Return the [X, Y] coordinate for the center point of the cell that contains the specified text.  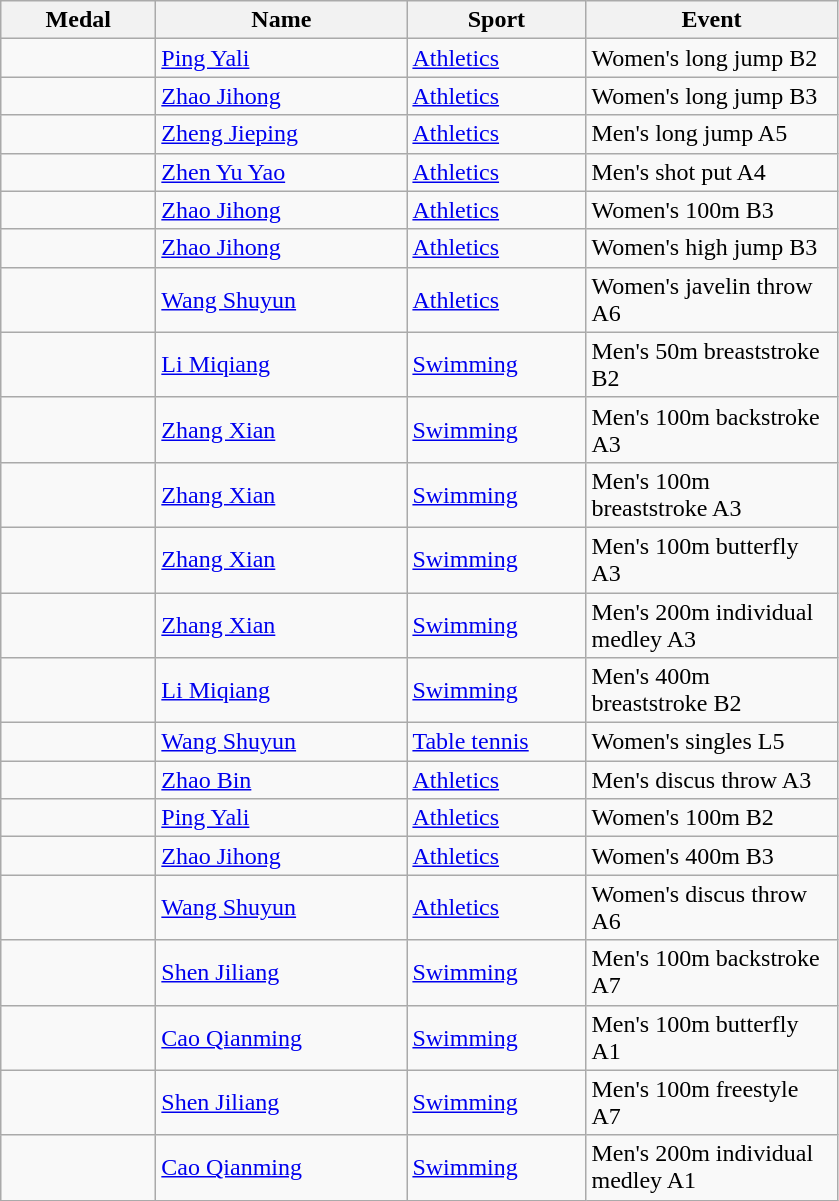
Event [712, 20]
Women's singles L5 [712, 742]
Zhao Bin [282, 780]
Women's discus throw A6 [712, 908]
Women's long jump B2 [712, 58]
Men's 100m freestyle A7 [712, 1102]
Men's 50m breaststroke B2 [712, 364]
Men's 100m butterfly A3 [712, 560]
Men's 100m breaststroke A3 [712, 494]
Women's long jump B3 [712, 96]
Zhen Yu Yao [282, 172]
Men's 100m backstroke A7 [712, 972]
Men's 100m backstroke A3 [712, 430]
Zheng Jieping [282, 134]
Men's discus throw A3 [712, 780]
Men's 400m breaststroke B2 [712, 690]
Women's 100m B2 [712, 818]
Men's 200m individual medley A1 [712, 1168]
Sport [496, 20]
Women's 100m B3 [712, 210]
Men's 100m butterfly A1 [712, 1038]
Table tennis [496, 742]
Medal [78, 20]
Men's long jump A5 [712, 134]
Men's shot put A4 [712, 172]
Name [282, 20]
Women's javelin throw A6 [712, 300]
Women's 400m B3 [712, 856]
Men's 200m individual medley A3 [712, 624]
Women's high jump B3 [712, 248]
